Provide the (X, Y) coordinate of the cell's center where the given text is located.  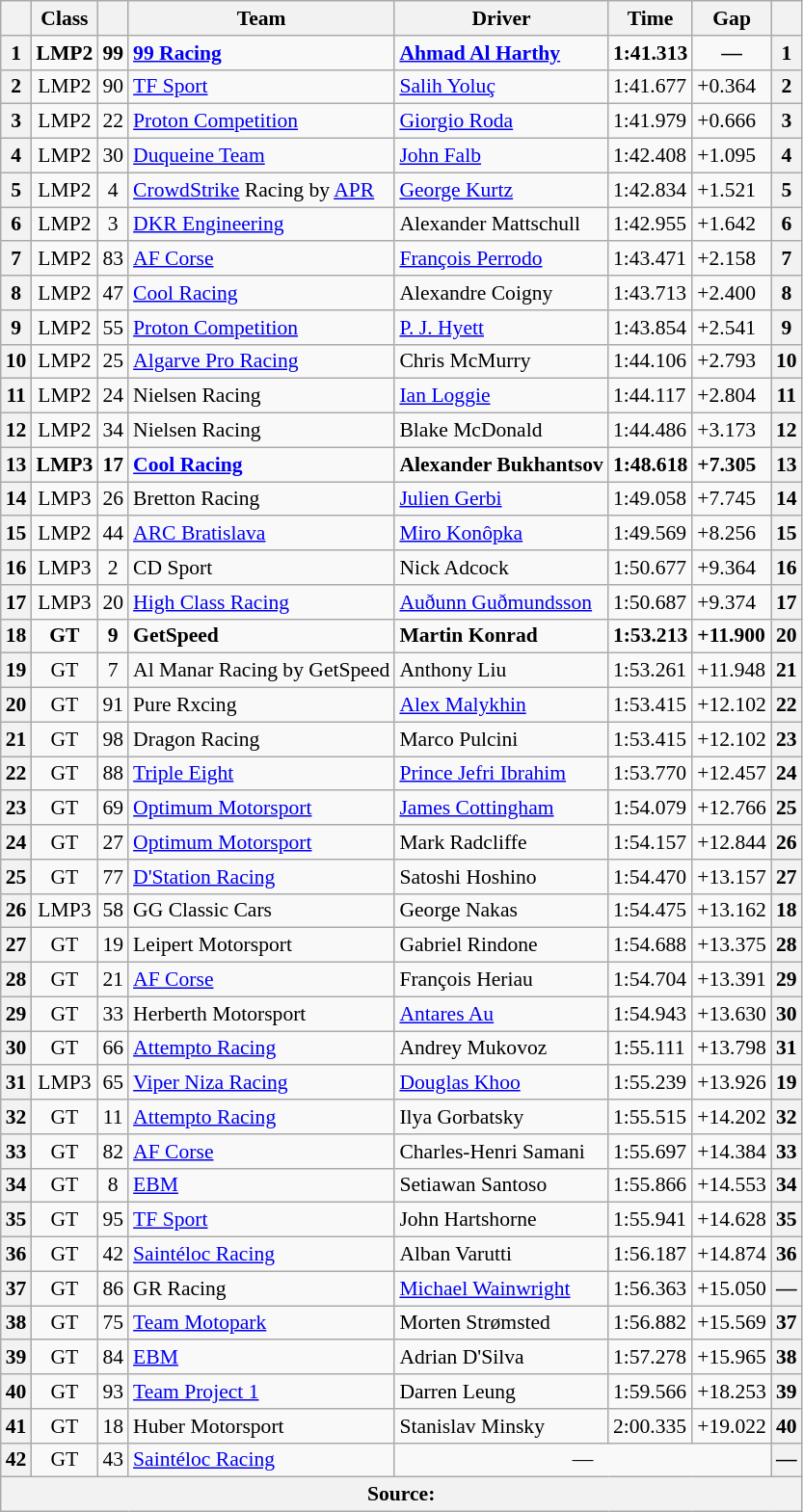
Al Manar Racing by GetSpeed (261, 671)
+19.022 (732, 1426)
1:59.566 (650, 1392)
Leipert Motorsport (261, 945)
+0.364 (732, 87)
1:54.943 (650, 1014)
D'Station Racing (261, 877)
Team (261, 18)
1:43.713 (650, 293)
82 (113, 1152)
1:49.058 (650, 499)
58 (113, 911)
+1.642 (732, 225)
Triple Eight (261, 774)
Morten Strømsted (501, 1323)
+14.553 (732, 1185)
George Nakas (501, 911)
47 (113, 293)
+1.095 (732, 156)
Auðunn Guðmundsson (501, 602)
83 (113, 259)
James Cottingham (501, 809)
+14.628 (732, 1220)
Michael Wainwright (501, 1288)
Adrian D'Silva (501, 1358)
CD Sport (261, 568)
1:54.704 (650, 980)
+18.253 (732, 1392)
1:53.770 (650, 774)
1:54.157 (650, 842)
+14.384 (732, 1152)
+11.900 (732, 636)
1:53.213 (650, 636)
John Hartshorne (501, 1220)
Team Motopark (261, 1323)
41 (16, 1426)
99 Racing (261, 53)
+8.256 (732, 534)
+2.793 (732, 361)
Team Project 1 (261, 1392)
1:57.278 (650, 1358)
Alex Malykhin (501, 705)
+2.400 (732, 293)
1:54.475 (650, 911)
ARC Bratislava (261, 534)
86 (113, 1288)
Duqueine Team (261, 156)
Satoshi Hoshino (501, 877)
Alexandre Coigny (501, 293)
Gap (732, 18)
Mark Radcliffe (501, 842)
+2.804 (732, 396)
GetSpeed (261, 636)
66 (113, 1048)
99 (113, 53)
1:43.471 (650, 259)
CrowdStrike Racing by APR (261, 190)
Gabriel Rindone (501, 945)
+13.162 (732, 911)
P. J. Hyett (501, 328)
GG Classic Cars (261, 911)
1:42.408 (650, 156)
1:44.106 (650, 361)
1:44.117 (650, 396)
77 (113, 877)
1:41.979 (650, 121)
+0.666 (732, 121)
90 (113, 87)
1:55.515 (650, 1117)
+3.173 (732, 431)
Martin Konrad (501, 636)
Anthony Liu (501, 671)
Dragon Racing (261, 739)
1:44.486 (650, 431)
John Falb (501, 156)
+7.305 (732, 464)
55 (113, 328)
Huber Motorsport (261, 1426)
Driver (501, 18)
François Heriau (501, 980)
65 (113, 1083)
Alban Varutti (501, 1255)
1:50.687 (650, 602)
Giorgio Roda (501, 121)
Julien Gerbi (501, 499)
91 (113, 705)
+15.965 (732, 1358)
Douglas Khoo (501, 1083)
1:54.470 (650, 877)
69 (113, 809)
1:50.677 (650, 568)
Blake McDonald (501, 431)
Class (64, 18)
1:56.187 (650, 1255)
Viper Niza Racing (261, 1083)
Chris McMurry (501, 361)
1:41.677 (650, 87)
1:42.955 (650, 225)
88 (113, 774)
1:55.866 (650, 1185)
+13.375 (732, 945)
Prince Jefri Ibrahim (501, 774)
Marco Pulcini (501, 739)
1:48.618 (650, 464)
+9.364 (732, 568)
+13.798 (732, 1048)
+13.157 (732, 877)
+13.926 (732, 1083)
84 (113, 1358)
+14.202 (732, 1117)
Andrey Mukovoz (501, 1048)
Charles-Henri Samani (501, 1152)
75 (113, 1323)
1:42.834 (650, 190)
Miro Konôpka (501, 534)
Salih Yoluç (501, 87)
DKR Engineering (261, 225)
Alexander Bukhantsov (501, 464)
1:56.882 (650, 1323)
Ahmad Al Harthy (501, 53)
2:00.335 (650, 1426)
Pure Rxcing (261, 705)
Time (650, 18)
1:41.313 (650, 53)
Ilya Gorbatsky (501, 1117)
+13.391 (732, 980)
1:55.239 (650, 1083)
+14.874 (732, 1255)
+15.050 (732, 1288)
Algarve Pro Racing (261, 361)
1:55.111 (650, 1048)
Darren Leung (501, 1392)
+7.745 (732, 499)
+13.630 (732, 1014)
Bretton Racing (261, 499)
+1.521 (732, 190)
Herberth Motorsport (261, 1014)
1:53.261 (650, 671)
93 (113, 1392)
1:54.688 (650, 945)
Ian Loggie (501, 396)
High Class Racing (261, 602)
+12.457 (732, 774)
98 (113, 739)
95 (113, 1220)
1:55.941 (650, 1220)
+12.844 (732, 842)
1:43.854 (650, 328)
43 (113, 1460)
+11.948 (732, 671)
1:56.363 (650, 1288)
+15.569 (732, 1323)
+2.158 (732, 259)
George Kurtz (501, 190)
1:49.569 (650, 534)
Source: (401, 1495)
Stanislav Minsky (501, 1426)
GR Racing (261, 1288)
1:55.697 (650, 1152)
François Perrodo (501, 259)
+9.374 (732, 602)
44 (113, 534)
Setiawan Santoso (501, 1185)
Antares Au (501, 1014)
+12.766 (732, 809)
1:54.079 (650, 809)
+2.541 (732, 328)
Alexander Mattschull (501, 225)
Nick Adcock (501, 568)
